Output the (x, y) coordinate of the center of the cell containing the given text.  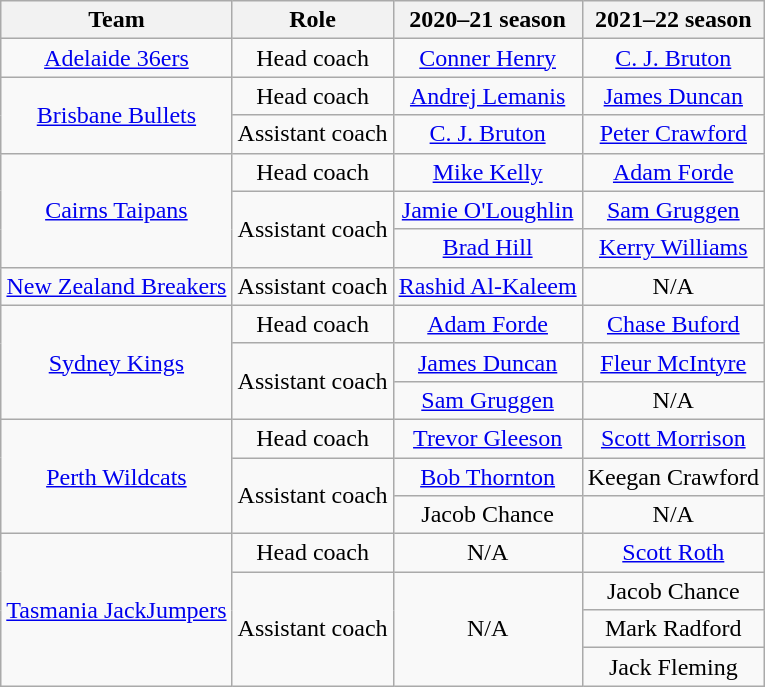
Mike Kelly (488, 172)
Jamie O'Loughlin (488, 210)
Brisbane Bullets (116, 115)
Conner Henry (488, 58)
Chase Buford (673, 324)
Role (312, 20)
2020–21 season (488, 20)
Mark Radford (673, 629)
Sydney Kings (116, 362)
Scott Roth (673, 553)
Andrej Lemanis (488, 96)
Tasmania JackJumpers (116, 610)
Peter Crawford (673, 134)
Cairns Taipans (116, 210)
Perth Wildcats (116, 476)
Bob Thornton (488, 477)
Keegan Crawford (673, 477)
Brad Hill (488, 248)
Kerry Williams (673, 248)
New Zealand Breakers (116, 286)
2021–22 season (673, 20)
Jack Fleming (673, 667)
Fleur McIntyre (673, 362)
Trevor Gleeson (488, 438)
Rashid Al-Kaleem (488, 286)
Adelaide 36ers (116, 58)
Scott Morrison (673, 438)
Team (116, 20)
